Determine the [x, y] coordinate at the center of the cell enclosing the given text.  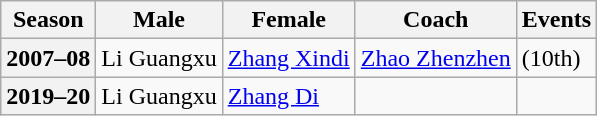
Male [159, 20]
Season [48, 20]
Female [288, 20]
Zhang Xindi [288, 58]
Events [556, 20]
Coach [436, 20]
(10th) [556, 58]
2007–08 [48, 58]
Zhang Di [288, 96]
2019–20 [48, 96]
Zhao Zhenzhen [436, 58]
